Return (X, Y) of the center of cell containing provided text 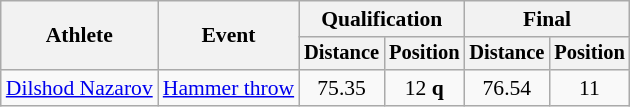
75.35 (342, 88)
Event (228, 36)
Athlete (80, 36)
Hammer throw (228, 88)
Final (546, 19)
11 (589, 88)
76.54 (506, 88)
Qualification (382, 19)
12 q (424, 88)
Dilshod Nazarov (80, 88)
